Return (X, Y) of the center of cell containing provided text 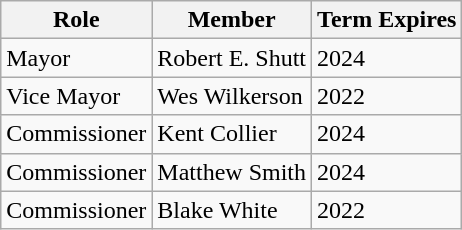
Blake White (232, 210)
Member (232, 20)
Term Expires (387, 20)
Mayor (76, 58)
Kent Collier (232, 134)
Vice Mayor (76, 96)
Wes Wilkerson (232, 96)
Matthew Smith (232, 172)
Robert E. Shutt (232, 58)
Role (76, 20)
